Return the (x, y) coordinate for the center point of the cell that contains the specified text.  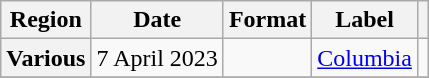
7 April 2023 (157, 58)
Format (267, 20)
Region (46, 20)
Date (157, 20)
Columbia (365, 58)
Label (365, 20)
Various (46, 58)
